From the cell containing the given text, extract its center point as [x, y] coordinate. 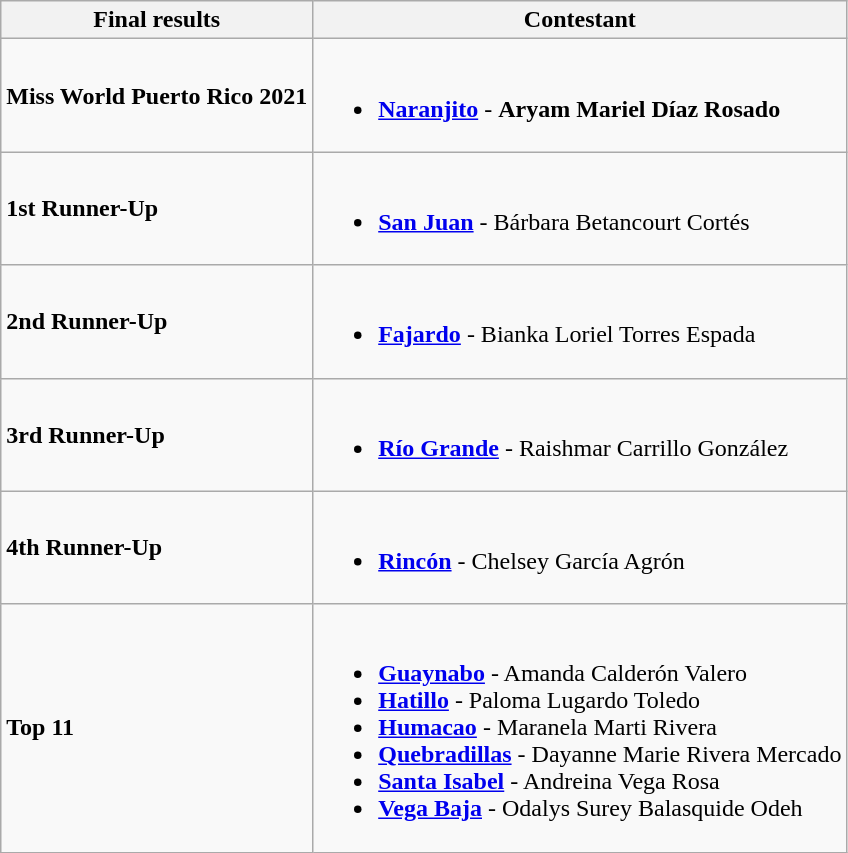
3rd Runner-Up [157, 434]
4th Runner-Up [157, 548]
Naranjito - Aryam Mariel Díaz Rosado [580, 96]
1st Runner-Up [157, 208]
Final results [157, 20]
Contestant [580, 20]
San Juan - Bárbara Betancourt Cortés [580, 208]
Top 11 [157, 728]
2nd Runner-Up [157, 322]
Río Grande - Raishmar Carrillo González [580, 434]
Rincón - Chelsey García Agrón [580, 548]
Miss World Puerto Rico 2021 [157, 96]
Fajardo - Bianka Loriel Torres Espada [580, 322]
